Return [X, Y] of the center of cell containing provided text 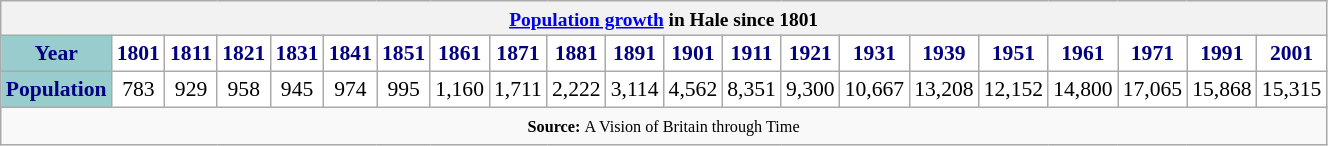
1851 [404, 54]
1951 [1014, 54]
15,868 [1222, 90]
1901 [694, 54]
13,208 [944, 90]
1961 [1082, 54]
929 [191, 90]
995 [404, 90]
14,800 [1082, 90]
1811 [191, 54]
1921 [810, 54]
9,300 [810, 90]
1,160 [460, 90]
958 [244, 90]
1881 [576, 54]
1,711 [518, 90]
1841 [350, 54]
1831 [296, 54]
12,152 [1014, 90]
Year [56, 54]
783 [138, 90]
2001 [1292, 54]
2,222 [576, 90]
1861 [460, 54]
1871 [518, 54]
1821 [244, 54]
Population [56, 90]
1991 [1222, 54]
974 [350, 90]
Population growth in Hale since 1801 [664, 18]
8,351 [752, 90]
1891 [635, 54]
945 [296, 90]
10,667 [874, 90]
15,315 [1292, 90]
1939 [944, 54]
1931 [874, 54]
Source: A Vision of Britain through Time [664, 126]
17,065 [1152, 90]
3,114 [635, 90]
1971 [1152, 54]
4,562 [694, 90]
1801 [138, 54]
1911 [752, 54]
